Return the [x, y] coordinate for the center point of the cell that contains the specified text.  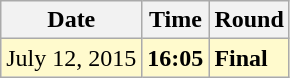
Final [249, 58]
Date [72, 20]
July 12, 2015 [72, 58]
16:05 [176, 58]
Round [249, 20]
Time [176, 20]
